Output the (X, Y) coordinate of the center of the cell containing the given text.  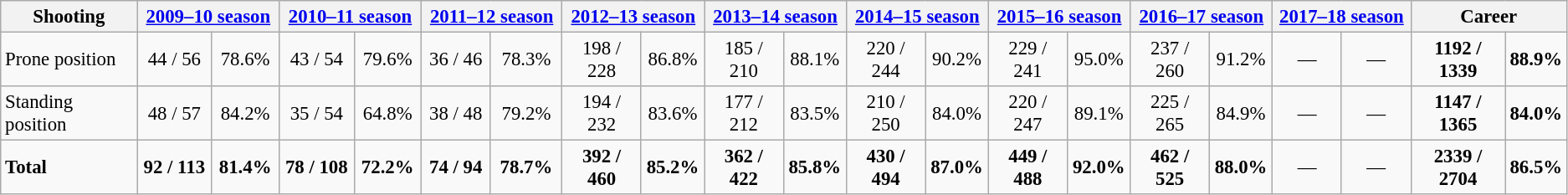
1192 / 1339 (1458, 60)
83.6% (673, 114)
79.2% (526, 114)
78 / 108 (316, 167)
35 / 54 (316, 114)
2009–10 season (208, 17)
72.2% (387, 167)
2011–12 season (492, 17)
Standing position (69, 114)
78.7% (526, 167)
1147 / 1365 (1458, 114)
43 / 54 (316, 60)
81.4% (246, 167)
85.8% (815, 167)
84.9% (1240, 114)
88.1% (815, 60)
95.0% (1099, 60)
85.2% (673, 167)
430 / 494 (885, 167)
84.2% (246, 114)
78.6% (246, 60)
38 / 48 (455, 114)
Prone position (69, 60)
Career (1489, 17)
44 / 56 (174, 60)
86.5% (1536, 167)
78.3% (526, 60)
225 / 265 (1170, 114)
2014–15 season (917, 17)
198 / 228 (602, 60)
2010–11 season (351, 17)
91.2% (1240, 60)
449 / 488 (1027, 167)
194 / 232 (602, 114)
83.5% (815, 114)
2017–18 season (1342, 17)
36 / 46 (455, 60)
92.0% (1099, 167)
177 / 212 (744, 114)
Shooting (69, 17)
86.8% (673, 60)
220 / 247 (1027, 114)
64.8% (387, 114)
2012–13 season (633, 17)
392 / 460 (602, 167)
88.0% (1240, 167)
2016–17 season (1202, 17)
88.9% (1536, 60)
237 / 260 (1170, 60)
362 / 422 (744, 167)
2339 / 2704 (1458, 167)
92 / 113 (174, 167)
89.1% (1099, 114)
79.6% (387, 60)
48 / 57 (174, 114)
90.2% (957, 60)
462 / 525 (1170, 167)
229 / 241 (1027, 60)
220 / 244 (885, 60)
74 / 94 (455, 167)
2013–14 season (776, 17)
Total (69, 167)
185 / 210 (744, 60)
87.0% (957, 167)
2015–16 season (1059, 17)
210 / 250 (885, 114)
